Provide the [x, y] coordinate of the cell's center where the given text is located.  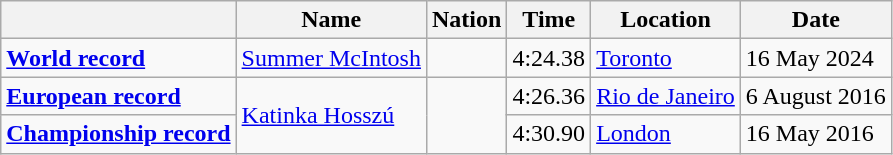
World record [118, 58]
4:24.38 [549, 58]
Championship record [118, 134]
Toronto [666, 58]
Location [666, 20]
16 May 2016 [816, 134]
London [666, 134]
4:30.90 [549, 134]
Nation [466, 20]
Summer McIntosh [331, 58]
Rio de Janeiro [666, 96]
Time [549, 20]
4:26.36 [549, 96]
Name [331, 20]
6 August 2016 [816, 96]
Katinka Hosszú [331, 115]
Date [816, 20]
European record [118, 96]
16 May 2024 [816, 58]
